Scan for the cell matching the given text and deliver its (X, Y) coordinate at center. 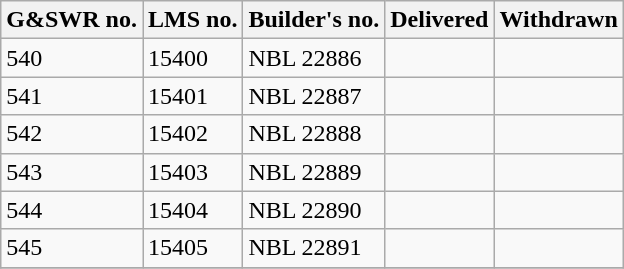
544 (72, 210)
G&SWR no. (72, 20)
Withdrawn (558, 20)
15401 (192, 96)
LMS no. (192, 20)
540 (72, 58)
15403 (192, 172)
NBL 22887 (314, 96)
NBL 22888 (314, 134)
545 (72, 248)
15404 (192, 210)
542 (72, 134)
Delivered (440, 20)
Builder's no. (314, 20)
541 (72, 96)
543 (72, 172)
15402 (192, 134)
NBL 22890 (314, 210)
15400 (192, 58)
15405 (192, 248)
NBL 22889 (314, 172)
NBL 22891 (314, 248)
NBL 22886 (314, 58)
